Pinpoint the cell where the given text exists, returning its (X, Y) midpoint coordinate. 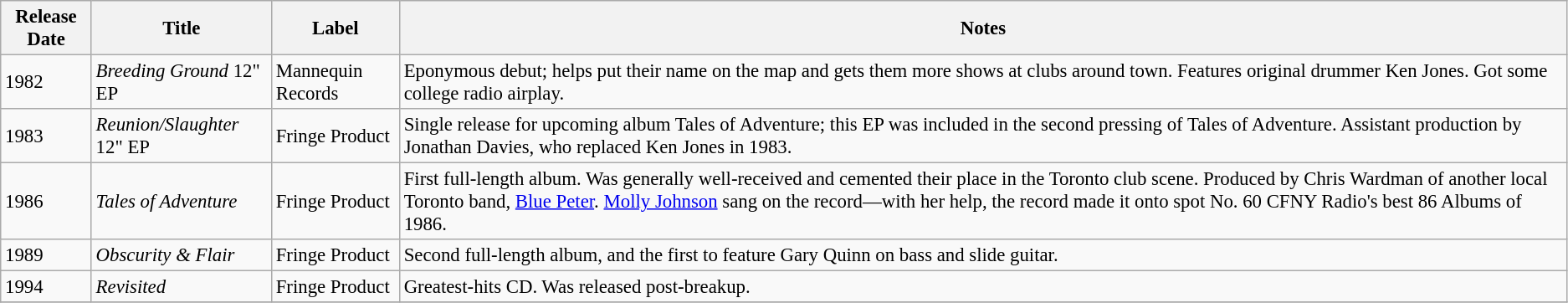
Second full-length album, and the first to feature Gary Quinn on bass and slide guitar. (982, 255)
1982 (47, 82)
1989 (47, 255)
Obscurity & Flair (181, 255)
Title (181, 28)
Mannequin Records (335, 82)
Notes (982, 28)
Tales of Adventure (181, 202)
Reunion/Slaughter 12" EP (181, 136)
Greatest-hits CD. Was released post-breakup. (982, 287)
Revisited (181, 287)
1986 (47, 202)
Release Date (47, 28)
1983 (47, 136)
Breeding Ground 12" EP (181, 82)
1994 (47, 287)
Label (335, 28)
